Provide the (x, y) coordinate of the cell's center where the given text is located.  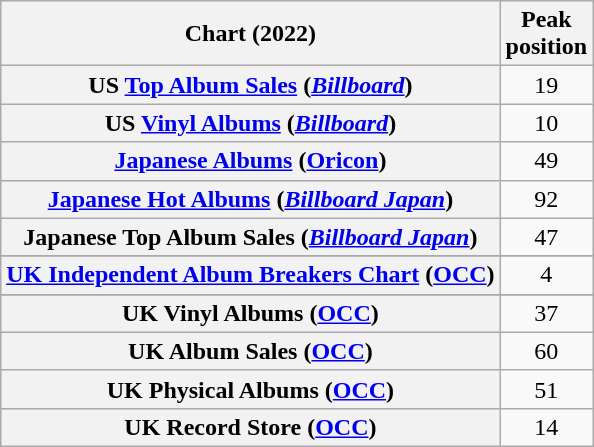
14 (546, 427)
US Top Album Sales (Billboard) (250, 85)
4 (546, 275)
UK Record Store (OCC) (250, 427)
47 (546, 237)
49 (546, 161)
60 (546, 351)
UK Physical Albums (OCC) (250, 389)
Japanese Albums (Oricon) (250, 161)
51 (546, 389)
92 (546, 199)
UK Independent Album Breakers Chart (OCC) (250, 275)
10 (546, 123)
UK Vinyl Albums (OCC) (250, 313)
Japanese Hot Albums (Billboard Japan) (250, 199)
Japanese Top Album Sales (Billboard Japan) (250, 237)
Chart (2022) (250, 34)
19 (546, 85)
UK Album Sales (OCC) (250, 351)
37 (546, 313)
US Vinyl Albums (Billboard) (250, 123)
Peakposition (546, 34)
